Pinpoint the cell where the given text exists, returning its [X, Y] midpoint coordinate. 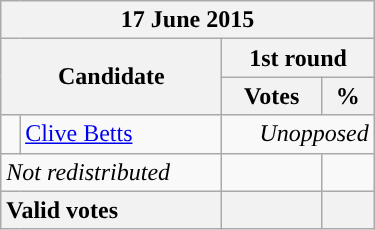
Not redistributed [112, 172]
Unopposed [298, 134]
Valid votes [112, 210]
17 June 2015 [188, 20]
% [348, 96]
Clive Betts [121, 134]
1st round [298, 58]
Votes [272, 96]
Candidate [112, 77]
